Pinpoint the cell where the given text exists, returning its [X, Y] midpoint coordinate. 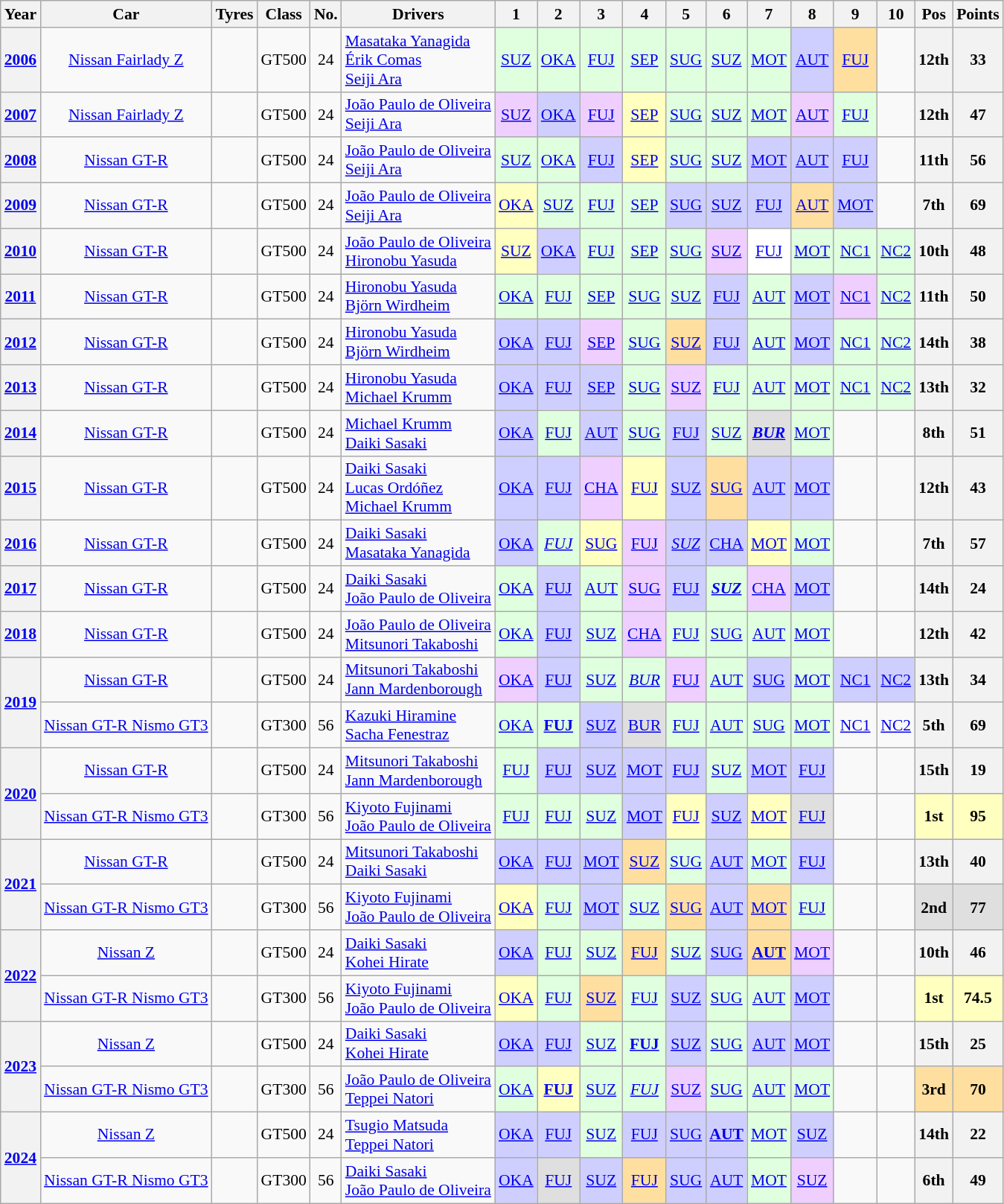
8th [933, 433]
2023 [21, 1066]
2nd [933, 907]
9 [855, 14]
6th [933, 1181]
Kazuki Hiramine Sacha Fenestraz [418, 725]
2009 [21, 206]
2007 [21, 115]
2016 [21, 544]
2024 [21, 1158]
2022 [21, 975]
40 [978, 862]
50 [978, 296]
5 [686, 14]
Hironobu Yasuda Michael Krumm [418, 387]
38 [978, 343]
Car [127, 14]
33 [978, 60]
3 [601, 14]
57 [978, 544]
7 [769, 14]
Pos [933, 14]
Year [21, 14]
2013 [21, 387]
2008 [21, 161]
Mitsunori Takaboshi Daiki Sasaki [418, 862]
Daiki Sasaki Lucas Ordóñez Michael Krumm [418, 488]
49 [978, 1181]
22 [978, 1135]
Class [284, 14]
2015 [21, 488]
43 [978, 488]
34 [978, 679]
1 [517, 14]
5th [933, 725]
Points [978, 14]
2019 [21, 702]
2017 [21, 588]
2010 [21, 252]
3rd [933, 1090]
Masataka Yanagida Érik Comas Seiji Ara [418, 60]
2021 [21, 885]
2006 [21, 60]
32 [978, 387]
47 [978, 115]
6 [726, 14]
2018 [21, 634]
95 [978, 816]
74.5 [978, 998]
Tyres [235, 14]
2011 [21, 296]
João Paulo de Oliveira Teppei Natori [418, 1090]
No. [326, 14]
19 [978, 771]
70 [978, 1090]
48 [978, 252]
42 [978, 634]
João Paulo de Oliveira Mitsunori Takaboshi [418, 634]
8 [812, 14]
25 [978, 1044]
10 [896, 14]
2014 [21, 433]
46 [978, 953]
2 [558, 14]
Drivers [418, 14]
Tsugio Matsuda Teppei Natori [418, 1135]
João Paulo de Oliveira Hironobu Yasuda [418, 252]
2012 [21, 343]
2020 [21, 794]
4 [645, 14]
Daiki Sasaki Masataka Yanagida [418, 544]
Michael Krumm Daiki Sasaki [418, 433]
51 [978, 433]
77 [978, 907]
